For the text-containing cell, return its midpoint in (X, Y) coordinate format. 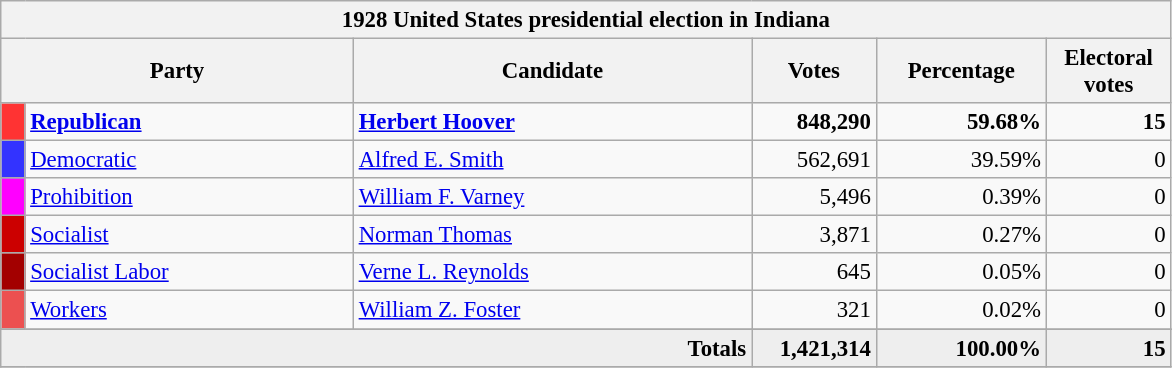
Prohibition (189, 197)
Votes (814, 72)
848,290 (814, 122)
1928 United States presidential election in Indiana (586, 20)
1,421,314 (814, 348)
Percentage (961, 72)
Socialist Labor (189, 273)
0.05% (961, 273)
Alfred E. Smith (552, 160)
Party (178, 72)
Republican (189, 122)
0.02% (961, 310)
0.27% (961, 235)
59.68% (961, 122)
Democratic (189, 160)
645 (814, 273)
Workers (189, 310)
William F. Varney (552, 197)
39.59% (961, 160)
Totals (376, 348)
Herbert Hoover (552, 122)
3,871 (814, 235)
5,496 (814, 197)
Norman Thomas (552, 235)
0.39% (961, 197)
Candidate (552, 72)
William Z. Foster (552, 310)
321 (814, 310)
100.00% (961, 348)
Socialist (189, 235)
562,691 (814, 160)
Verne L. Reynolds (552, 273)
Electoral votes (1108, 72)
